For the text-containing cell, return its midpoint in (X, Y) coordinate format. 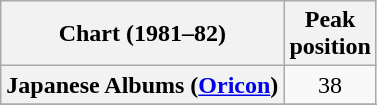
Peakposition (330, 34)
38 (330, 85)
Chart (1981–82) (142, 34)
Japanese Albums (Oricon) (142, 85)
